Return [x, y] of the center of cell containing provided text 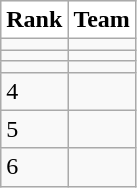
6 [34, 167]
5 [34, 129]
Team [102, 20]
Rank [34, 20]
4 [34, 91]
